For the text-containing cell, return its midpoint in (X, Y) coordinate format. 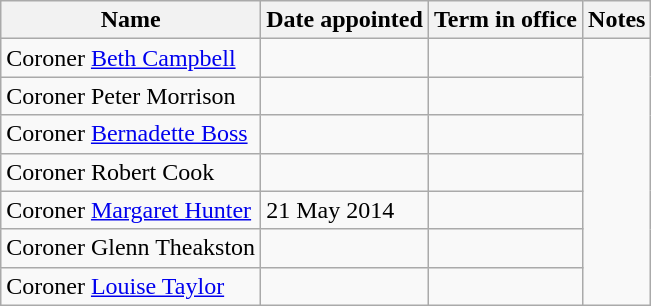
Term in office (505, 20)
Notes (617, 20)
Date appointed (345, 20)
Coroner Margaret Hunter (131, 210)
Coroner Glenn Theakston (131, 248)
Coroner Robert Cook (131, 172)
Coroner Beth Campbell (131, 58)
21 May 2014 (345, 210)
Coroner Louise Taylor (131, 286)
Name (131, 20)
Coroner Bernadette Boss (131, 134)
Coroner Peter Morrison (131, 96)
